Return [x, y] of the center of cell containing provided text 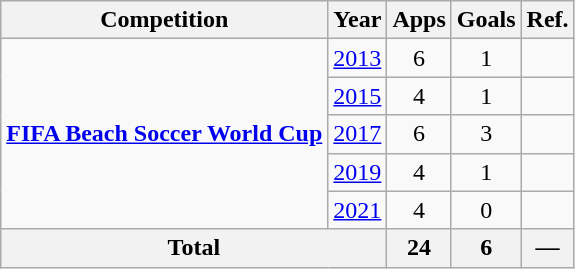
Competition [164, 20]
2021 [358, 210]
Apps [419, 20]
Ref. [548, 20]
3 [486, 134]
Goals [486, 20]
24 [419, 248]
2015 [358, 96]
Year [358, 20]
2017 [358, 134]
2019 [358, 172]
Total [194, 248]
FIFA Beach Soccer World Cup [164, 134]
2013 [358, 58]
— [548, 248]
0 [486, 210]
